Output the (x, y) coordinate of the center of the cell containing the given text.  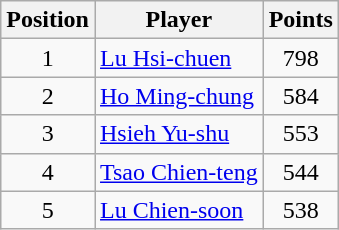
Lu Hsi-chuen (178, 58)
584 (300, 96)
Hsieh Yu-shu (178, 134)
Player (178, 20)
Points (300, 20)
Tsao Chien-teng (178, 172)
3 (48, 134)
553 (300, 134)
5 (48, 210)
Lu Chien-soon (178, 210)
538 (300, 210)
2 (48, 96)
Ho Ming-chung (178, 96)
544 (300, 172)
1 (48, 58)
798 (300, 58)
4 (48, 172)
Position (48, 20)
